Determine the [x, y] coordinate at the center of the cell enclosing the given text.  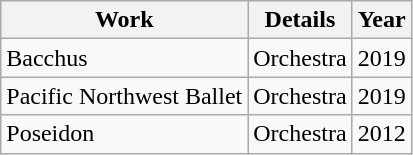
Details [300, 20]
Year [382, 20]
Pacific Northwest Ballet [124, 96]
Bacchus [124, 58]
2012 [382, 134]
Poseidon [124, 134]
Work [124, 20]
